From the cell containing the given text, extract its center point as (x, y) coordinate. 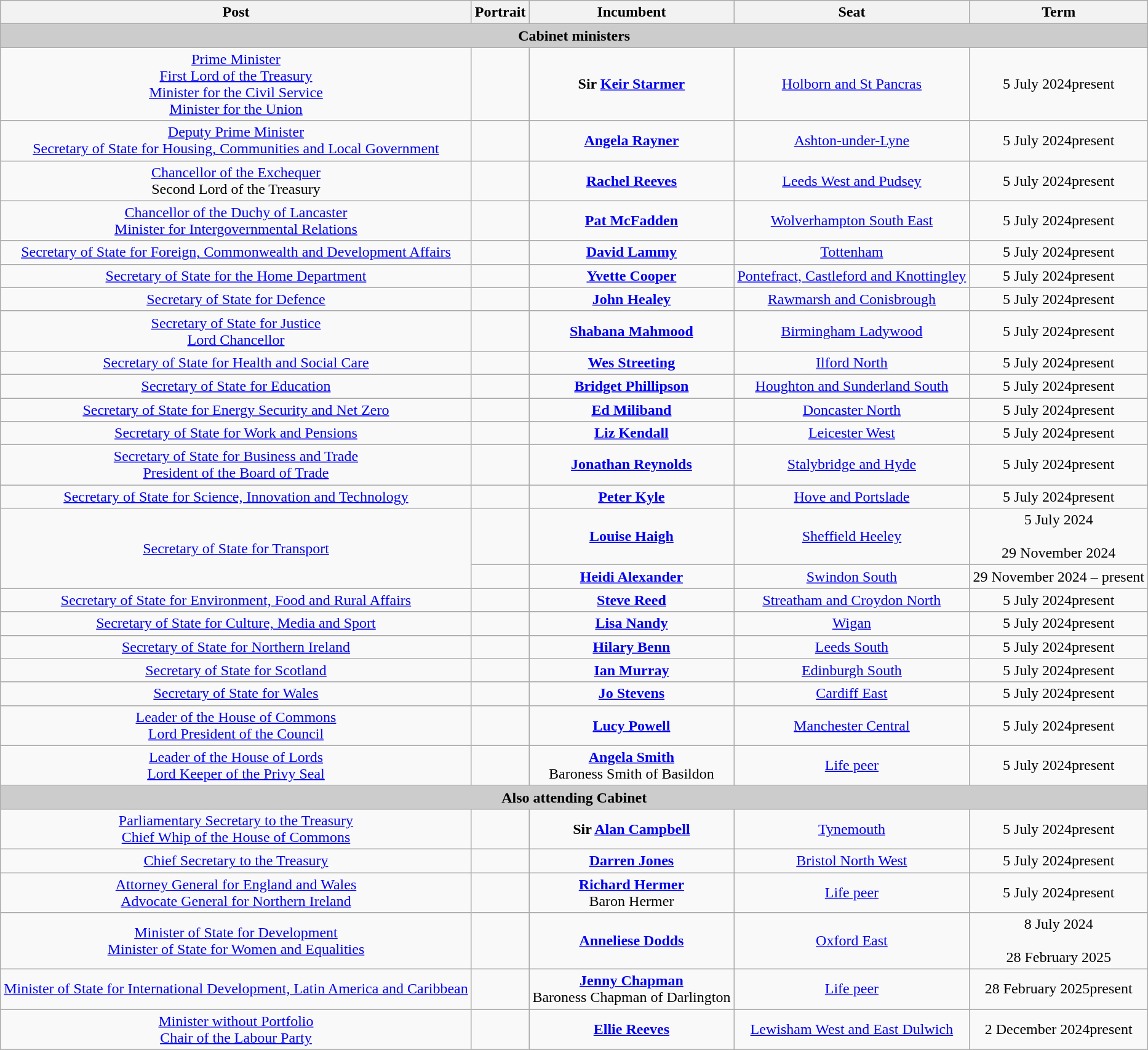
Heidi Alexander (631, 577)
Peter Kyle (631, 497)
Post (236, 12)
Also attending Cabinet (575, 797)
Ed Miliband (631, 409)
Richard HermerBaron Hermer (631, 892)
Secretary of State for Scotland (236, 670)
8 July 202428 February 2025 (1059, 941)
Bridget Phillipson (631, 386)
Wigan (851, 623)
Secretary of State for Work and Pensions (236, 433)
Anneliese Dodds (631, 941)
John Healey (631, 299)
Rawmarsh and Conisbrough (851, 299)
Ian Murray (631, 670)
Shabana Mahmood (631, 331)
Lucy Powell (631, 725)
Chancellor of the Duchy of LancasterMinister for Intergovernmental Relations (236, 220)
Chancellor of the ExchequerSecond Lord of the Treasury (236, 181)
Manchester Central (851, 725)
Secretary of State for Business and TradePresident of the Board of Trade (236, 465)
Oxford East (851, 941)
Jo Stevens (631, 694)
David Lammy (631, 252)
2 December 2024present (1059, 1029)
Angela Rayner (631, 140)
Cardiff East (851, 694)
Secretary of State for Transport (236, 548)
Ellie Reeves (631, 1029)
Liz Kendall (631, 433)
Sir Alan Campbell (631, 828)
Secretary of State for Culture, Media and Sport (236, 623)
Angela SmithBaroness Smith of Basildon (631, 766)
Secretary of State for Environment, Food and Rural Affairs (236, 600)
Secretary of State for Defence (236, 299)
Swindon South (851, 577)
Portrait (500, 12)
Hilary Benn (631, 647)
Yvette Cooper (631, 276)
Streatham and Croydon North (851, 600)
5 July 202429 November 2024 (1059, 537)
Attorney General for England and WalesAdvocate General for Northern Ireland (236, 892)
Chief Secretary to the Treasury (236, 860)
Tottenham (851, 252)
Secretary of State for Education (236, 386)
Minister of State for DevelopmentMinister of State for Women and Equalities (236, 941)
Incumbent (631, 12)
Pat McFadden (631, 220)
Tynemouth (851, 828)
Pontefract, Castleford and Knottingley (851, 276)
Jenny ChapmanBaroness Chapman of Darlington (631, 990)
Stalybridge and Hyde (851, 465)
Leeds South (851, 647)
Sheffield Heeley (851, 537)
Secretary of State for Northern Ireland (236, 647)
Houghton and Sunderland South (851, 386)
Leader of the House of CommonsLord President of the Council (236, 725)
Secretary of State for JusticeLord Chancellor (236, 331)
Louise Haigh (631, 537)
Prime MinisterFirst Lord of the TreasuryMinister for the Civil ServiceMinister for the Union (236, 84)
Bristol North West (851, 860)
Secretary of State for Science, Innovation and Technology (236, 497)
Wes Streeting (631, 363)
28 February 2025present (1059, 990)
Wolverhampton South East (851, 220)
Deputy Prime MinisterSecretary of State for Housing, Communities and Local Government (236, 140)
Minister of State for International Development, Latin America and Caribbean (236, 990)
Ilford North (851, 363)
Holborn and St Pancras (851, 84)
Minister without PortfolioChair of the Labour Party (236, 1029)
29 November 2024 – present (1059, 577)
Cabinet ministers (575, 36)
Secretary of State for Wales (236, 694)
Leader of the House of LordsLord Keeper of the Privy Seal (236, 766)
Secretary of State for Energy Security and Net Zero (236, 409)
Ashton-under-Lyne (851, 140)
Lisa Nandy (631, 623)
Edinburgh South (851, 670)
Jonathan Reynolds (631, 465)
Darren Jones (631, 860)
Parliamentary Secretary to the TreasuryChief Whip of the House of Commons (236, 828)
Birmingham Ladywood (851, 331)
Seat (851, 12)
Leicester West (851, 433)
Leeds West and Pudsey (851, 181)
Secretary of State for Health and Social Care (236, 363)
Doncaster North (851, 409)
Secretary of State for the Home Department (236, 276)
Sir Keir Starmer (631, 84)
Hove and Portslade (851, 497)
Term (1059, 12)
Secretary of State for Foreign, Commonwealth and Development Affairs (236, 252)
Steve Reed (631, 600)
Rachel Reeves (631, 181)
Lewisham West and East Dulwich (851, 1029)
